Provide the (x, y) coordinate of the cell's center where the given text is located.  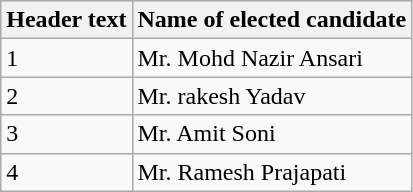
Header text (66, 20)
3 (66, 134)
4 (66, 172)
Mr. Mohd Nazir Ansari (272, 58)
2 (66, 96)
Name of elected candidate (272, 20)
Mr. Ramesh Prajapati (272, 172)
Mr. rakesh Yadav (272, 96)
1 (66, 58)
Mr. Amit Soni (272, 134)
